Find where the given text appears and provide that cell's center as [x, y] coordinate. 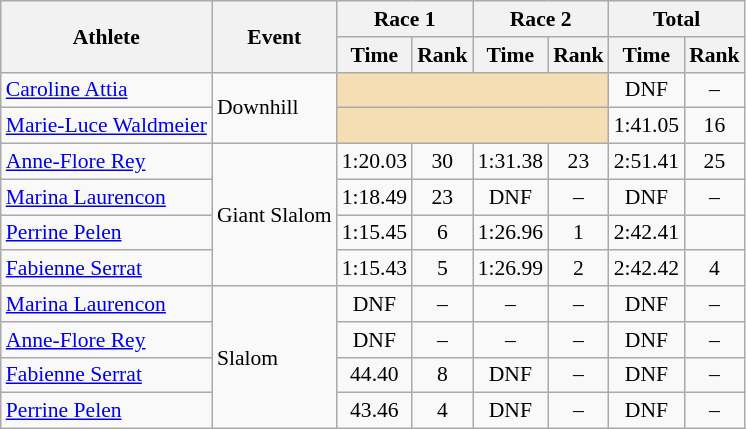
Giant Slalom [274, 215]
1:20.03 [374, 162]
8 [442, 375]
44.40 [374, 375]
Race 1 [405, 19]
2:42.42 [646, 269]
2 [578, 269]
5 [442, 269]
2:42.41 [646, 233]
Downhill [274, 108]
6 [442, 233]
Slalom [274, 357]
2:51.41 [646, 162]
1:26.96 [510, 233]
25 [714, 162]
Athlete [106, 36]
1:26.99 [510, 269]
Race 2 [541, 19]
1:15.43 [374, 269]
Marie-Luce Waldmeier [106, 126]
Total [677, 19]
1 [578, 233]
Caroline Attia [106, 90]
16 [714, 126]
1:18.49 [374, 197]
43.46 [374, 411]
1:15.45 [374, 233]
1:41.05 [646, 126]
Event [274, 36]
30 [442, 162]
1:31.38 [510, 162]
